Search for the cell housing the specified text and yield its [x, y] center coordinate. 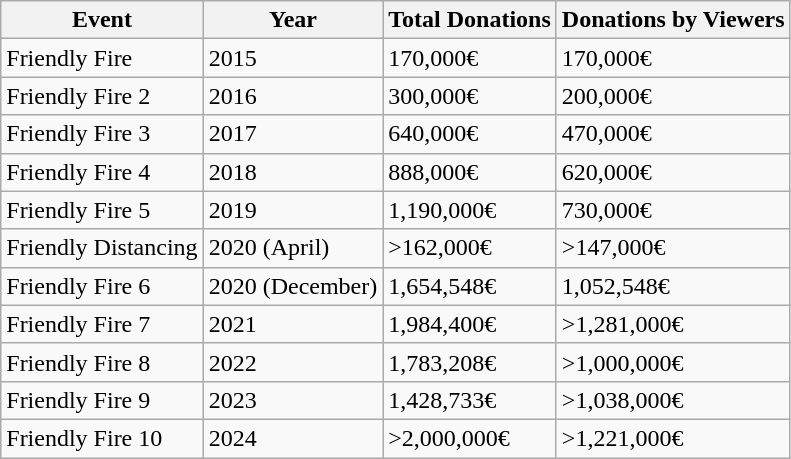
470,000€ [673, 134]
2015 [293, 58]
>2,000,000€ [470, 438]
Friendly Fire 9 [102, 400]
1,190,000€ [470, 210]
2020 (December) [293, 286]
Friendly Fire 7 [102, 324]
>1,038,000€ [673, 400]
Year [293, 20]
640,000€ [470, 134]
1,052,548€ [673, 286]
Friendly Fire 6 [102, 286]
1,428,733€ [470, 400]
888,000€ [470, 172]
>1,221,000€ [673, 438]
2018 [293, 172]
300,000€ [470, 96]
730,000€ [673, 210]
2023 [293, 400]
Friendly Fire [102, 58]
1,654,548€ [470, 286]
>147,000€ [673, 248]
Total Donations [470, 20]
Friendly Fire 3 [102, 134]
1,783,208€ [470, 362]
2019 [293, 210]
2017 [293, 134]
200,000€ [673, 96]
>162,000€ [470, 248]
620,000€ [673, 172]
Friendly Fire 8 [102, 362]
Event [102, 20]
Friendly Fire 5 [102, 210]
Friendly Fire 10 [102, 438]
>1,000,000€ [673, 362]
Donations by Viewers [673, 20]
Friendly Fire 2 [102, 96]
Friendly Distancing [102, 248]
1,984,400€ [470, 324]
2020 (April) [293, 248]
2021 [293, 324]
2022 [293, 362]
Friendly Fire 4 [102, 172]
>1,281,000€ [673, 324]
2024 [293, 438]
2016 [293, 96]
